Detect which cell encompasses the target text, then output its (X, Y) center coordinate. 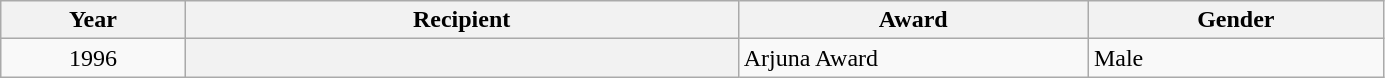
Gender (1236, 20)
1996 (93, 58)
Year (93, 20)
Recipient (462, 20)
Arjuna Award (913, 58)
Award (913, 20)
Male (1236, 58)
